Search for the cell housing the specified text and yield its [x, y] center coordinate. 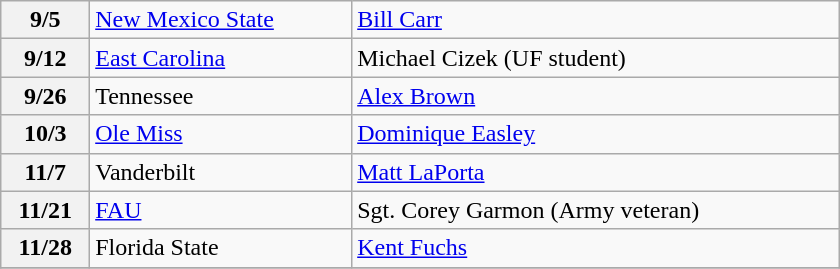
Alex Brown [596, 96]
10/3 [46, 134]
Ole Miss [221, 134]
11/7 [46, 172]
Vanderbilt [221, 172]
9/26 [46, 96]
Matt LaPorta [596, 172]
Dominique Easley [596, 134]
9/5 [46, 20]
Kent Fuchs [596, 248]
East Carolina [221, 58]
11/28 [46, 248]
Bill Carr [596, 20]
New Mexico State [221, 20]
FAU [221, 210]
Florida State [221, 248]
11/21 [46, 210]
Tennessee [221, 96]
Sgt. Corey Garmon (Army veteran) [596, 210]
9/12 [46, 58]
Michael Cizek (UF student) [596, 58]
